Search for the cell housing the specified text and yield its (X, Y) center coordinate. 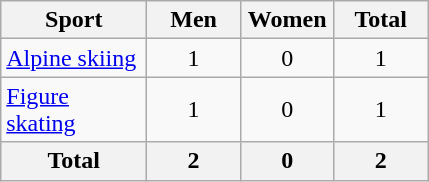
Figure skating (74, 110)
Men (194, 20)
Sport (74, 20)
Women (287, 20)
Alpine skiing (74, 58)
